Detect which cell encompasses the target text, then output its [X, Y] center coordinate. 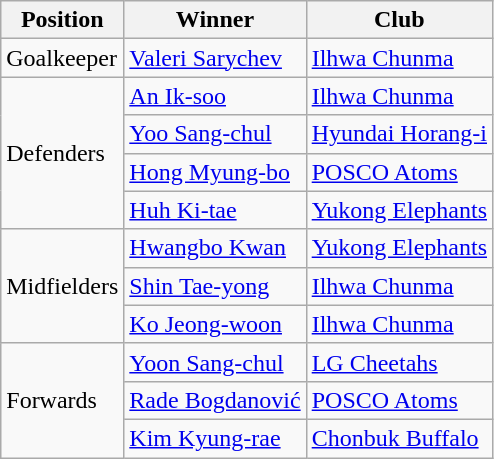
Forwards [62, 400]
Yoo Sang-chul [215, 134]
An Ik-soo [215, 96]
Ko Jeong-woon [215, 324]
Valeri Sarychev [215, 58]
Kim Kyung-rae [215, 438]
Position [62, 20]
Hyundai Horang-i [399, 134]
Huh Ki-tae [215, 210]
Shin Tae-yong [215, 286]
Chonbuk Buffalo [399, 438]
Club [399, 20]
Goalkeeper [62, 58]
Defenders [62, 153]
Midfielders [62, 286]
Winner [215, 20]
Rade Bogdanović [215, 400]
LG Cheetahs [399, 362]
Hwangbo Kwan [215, 248]
Yoon Sang-chul [215, 362]
Hong Myung-bo [215, 172]
